Extract the [X, Y] coordinate from the center of the cell holding the provided text.  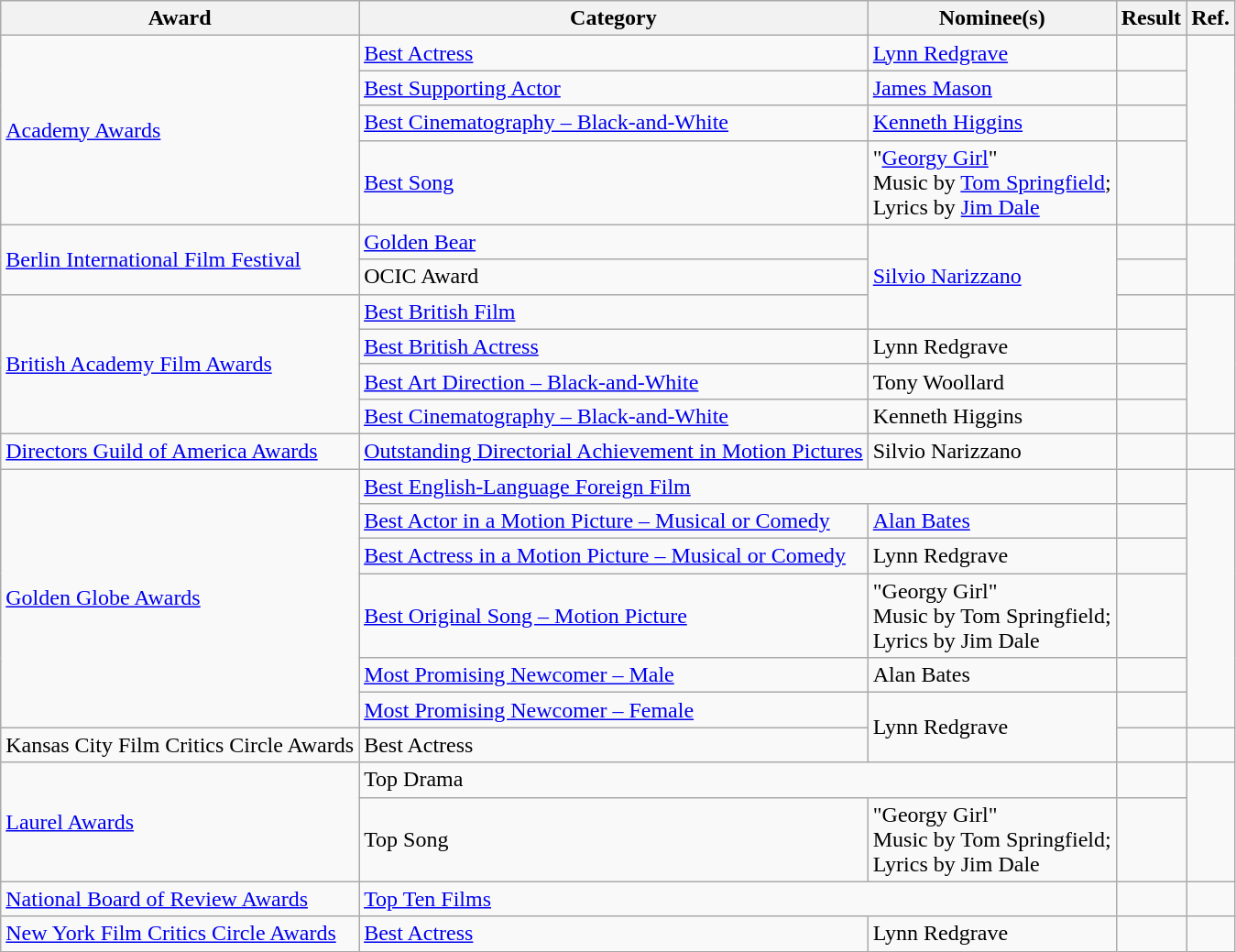
Top Song [614, 839]
Directors Guild of America Awards [180, 451]
Berlin International Film Festival [180, 259]
James Mason [991, 88]
Best Song [614, 182]
Best Actor in a Motion Picture – Musical or Comedy [614, 521]
Nominee(s) [991, 18]
New York Film Critics Circle Awards [180, 934]
Ref. [1211, 18]
Golden Bear [614, 242]
Academy Awards [180, 130]
Outstanding Directorial Achievement in Motion Pictures [614, 451]
Top Ten Films [738, 899]
Tony Woollard [991, 381]
British Academy Film Awards [180, 364]
Award [180, 18]
Best Actress in a Motion Picture – Musical or Comedy [614, 556]
OCIC Award [614, 277]
Category [614, 18]
National Board of Review Awards [180, 899]
Best Art Direction – Black-and-White [614, 381]
Best British Film [614, 312]
Best Supporting Actor [614, 88]
Best English-Language Foreign Film [738, 487]
Best British Actress [614, 346]
Result [1151, 18]
Most Promising Newcomer – Female [614, 710]
Golden Globe Awards [180, 598]
Best Original Song – Motion Picture [614, 616]
Top Drama [738, 780]
Kansas City Film Critics Circle Awards [180, 745]
Most Promising Newcomer – Male [614, 675]
Laurel Awards [180, 822]
